Search for the cell housing the specified text and yield its [x, y] center coordinate. 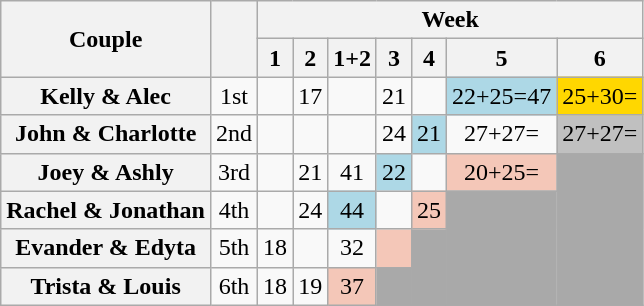
25 [428, 210]
Joey & Ashly [106, 172]
37 [352, 286]
2nd [234, 134]
44 [352, 210]
6th [234, 286]
41 [352, 172]
5 [502, 58]
32 [352, 248]
22 [394, 172]
1 [276, 58]
2 [310, 58]
Evander & Edyta [106, 248]
Couple [106, 39]
17 [310, 96]
5th [234, 248]
Rachel & Jonathan [106, 210]
1+2 [352, 58]
1st [234, 96]
4 [428, 58]
25+30= [600, 96]
3 [394, 58]
Kelly & Alec [106, 96]
3rd [234, 172]
Week [450, 20]
20+25= [502, 172]
John & Charlotte [106, 134]
19 [310, 286]
22+25=47 [502, 96]
6 [600, 58]
Trista & Louis [106, 286]
4th [234, 210]
